Provide the [x, y] coordinate of the cell's center where the given text is located.  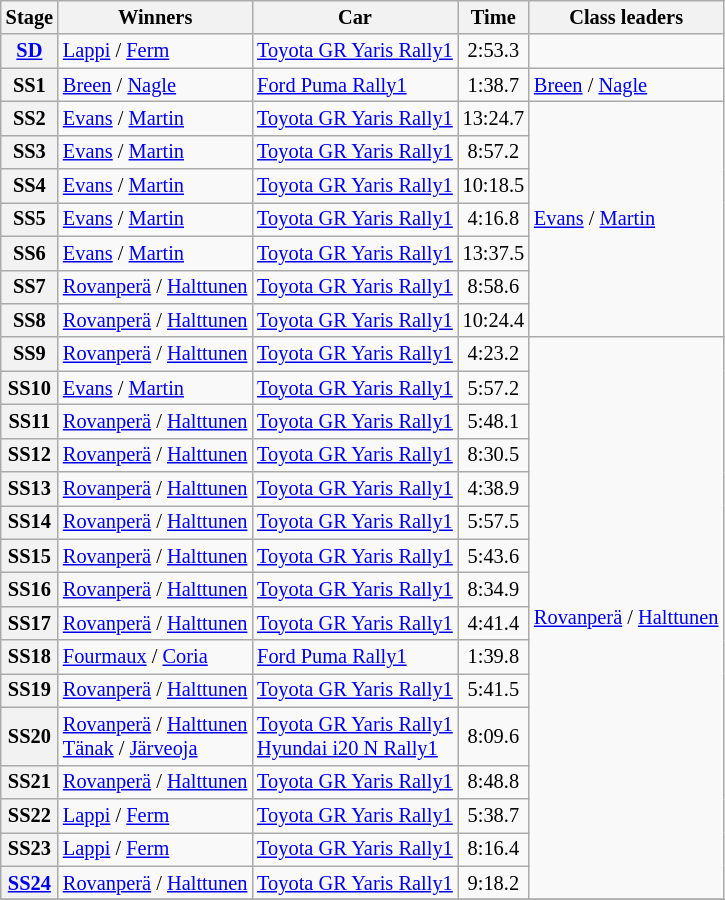
10:18.5 [494, 186]
SS16 [30, 589]
4:41.4 [494, 623]
SS8 [30, 320]
8:09.6 [494, 736]
9:18.2 [494, 883]
4:38.9 [494, 489]
SS22 [30, 815]
5:41.5 [494, 690]
1:39.8 [494, 657]
Fourmaux / Coria [155, 657]
SS13 [30, 489]
SS20 [30, 736]
Stage [30, 17]
SS7 [30, 287]
SS12 [30, 455]
8:34.9 [494, 589]
SS3 [30, 152]
8:57.2 [494, 152]
SS23 [30, 849]
5:48.1 [494, 421]
4:16.8 [494, 219]
Winners [155, 17]
8:16.4 [494, 849]
13:37.5 [494, 253]
13:24.7 [494, 118]
4:23.2 [494, 354]
10:24.4 [494, 320]
SS14 [30, 522]
Car [354, 17]
Class leaders [626, 17]
SS2 [30, 118]
1:38.7 [494, 85]
SS11 [30, 421]
SS17 [30, 623]
2:53.3 [494, 51]
8:30.5 [494, 455]
SS10 [30, 388]
SS9 [30, 354]
Rovanperä / HalttunenTänak / Järveoja [155, 736]
SS24 [30, 883]
SS5 [30, 219]
Toyota GR Yaris Rally1Hyundai i20 N Rally1 [354, 736]
5:43.6 [494, 556]
SS15 [30, 556]
Time [494, 17]
SS4 [30, 186]
SS6 [30, 253]
5:57.5 [494, 522]
SS18 [30, 657]
8:58.6 [494, 287]
5:57.2 [494, 388]
SD [30, 51]
8:48.8 [494, 782]
SS1 [30, 85]
SS19 [30, 690]
SS21 [30, 782]
5:38.7 [494, 815]
